For the text-containing cell, return its midpoint in (x, y) coordinate format. 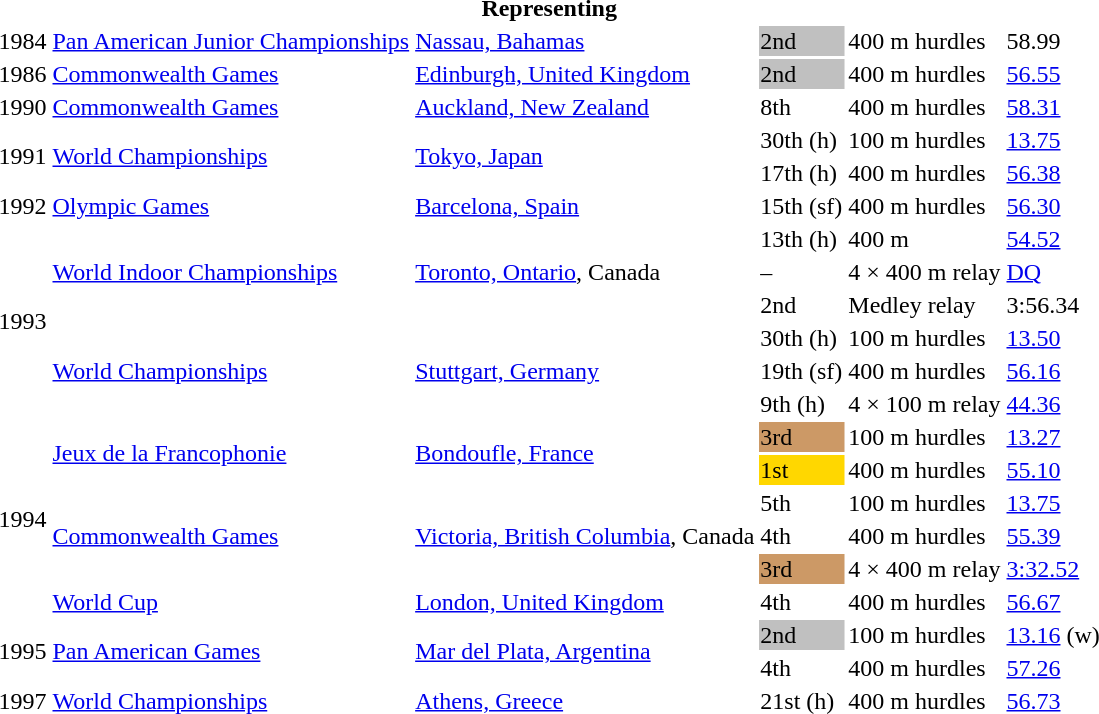
5th (802, 503)
4 × 100 m relay (924, 404)
Olympic Games (231, 206)
Auckland, New Zealand (585, 107)
World Cup (231, 602)
Barcelona, Spain (585, 206)
Stuttgart, Germany (585, 371)
Mar del Plata, Argentina (585, 652)
19th (sf) (802, 371)
17th (h) (802, 173)
Edinburgh, United Kingdom (585, 74)
Toronto, Ontario, Canada (585, 272)
Jeux de la Francophonie (231, 454)
Medley relay (924, 305)
Bondoufle, France (585, 454)
13th (h) (802, 239)
Pan American Games (231, 652)
1st (802, 470)
London, United Kingdom (585, 602)
8th (802, 107)
Pan American Junior Championships (231, 41)
400 m (924, 239)
15th (sf) (802, 206)
– (802, 272)
9th (h) (802, 404)
Tokyo, Japan (585, 156)
World Indoor Championships (231, 272)
Nassau, Bahamas (585, 41)
Victoria, British Columbia, Canada (585, 536)
